Pinpoint the cell where the given text exists, returning its (X, Y) midpoint coordinate. 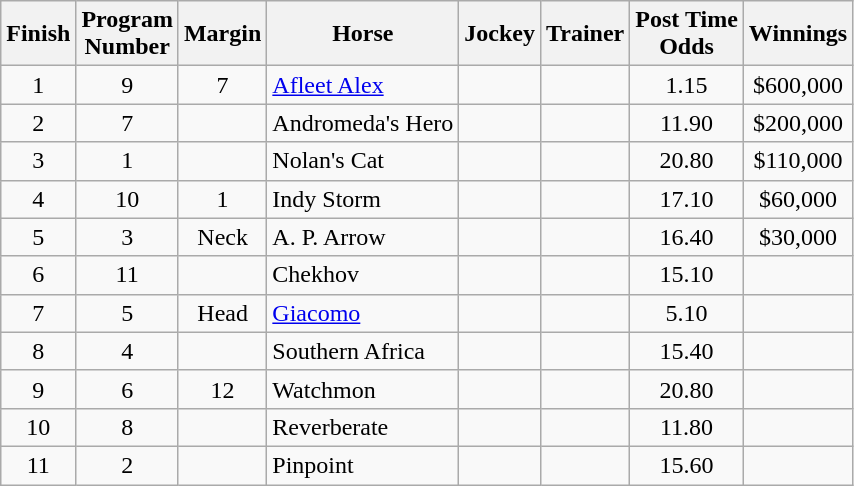
11.90 (687, 123)
Horse (363, 34)
11.80 (687, 427)
Margin (222, 34)
A. P. Arrow (363, 237)
17.10 (687, 199)
16.40 (687, 237)
$30,000 (798, 237)
Reverberate (363, 427)
Giacomo (363, 313)
Trainer (586, 34)
Pinpoint (363, 465)
15.10 (687, 275)
Nolan's Cat (363, 161)
15.40 (687, 351)
Post TimeOdds (687, 34)
Andromeda's Hero (363, 123)
Watchmon (363, 389)
$200,000 (798, 123)
Jockey (500, 34)
Afleet Alex (363, 85)
5.10 (687, 313)
$110,000 (798, 161)
Head (222, 313)
$600,000 (798, 85)
Southern Africa (363, 351)
12 (222, 389)
1.15 (687, 85)
ProgramNumber (128, 34)
Neck (222, 237)
15.60 (687, 465)
Winnings (798, 34)
Finish (38, 34)
$60,000 (798, 199)
Chekhov (363, 275)
Indy Storm (363, 199)
